Return [x, y] of the center of cell containing provided text 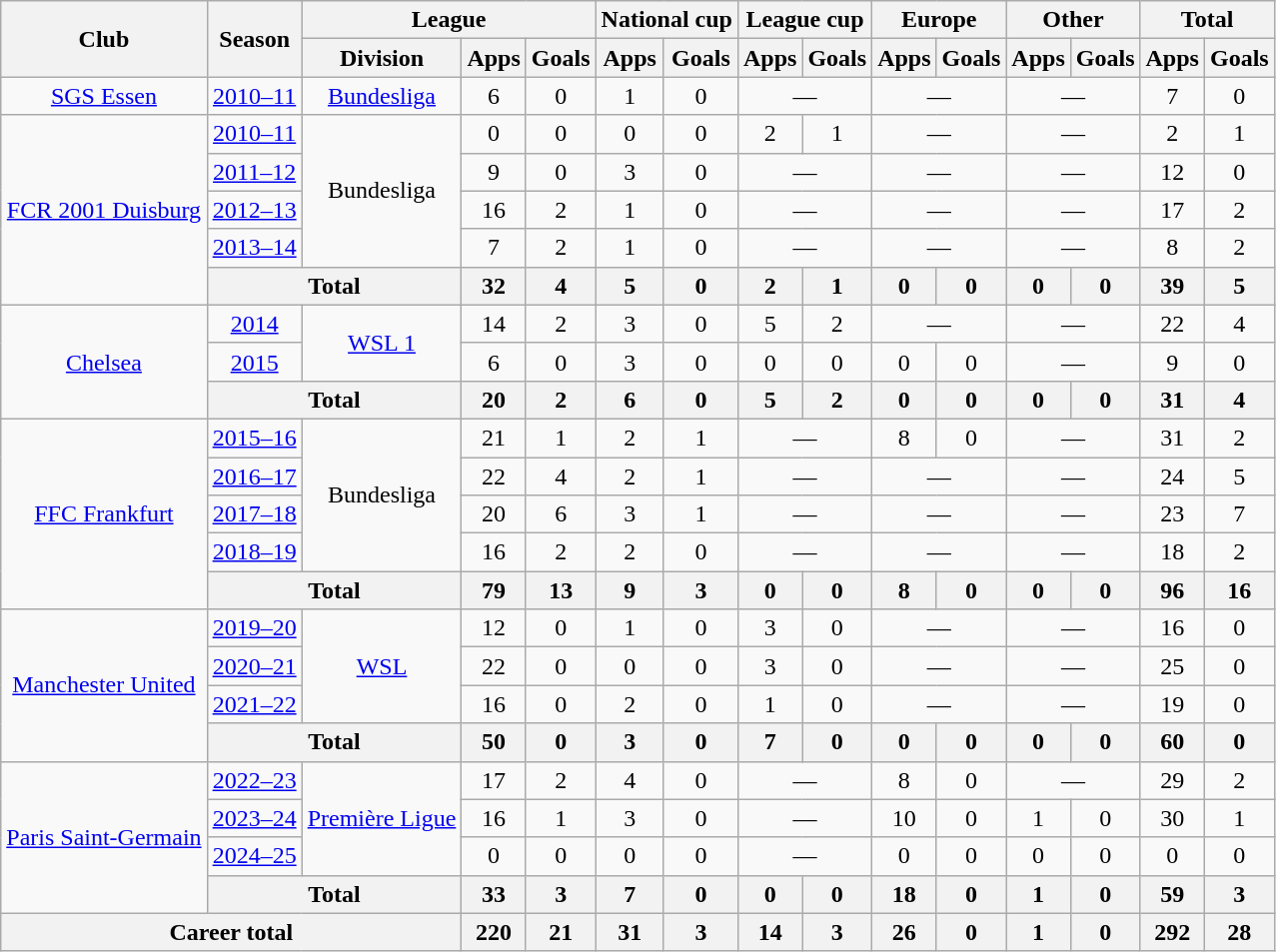
2014 [254, 324]
19 [1172, 704]
10 [904, 818]
WSL [382, 666]
2011–12 [254, 172]
33 [494, 894]
220 [494, 932]
2024–25 [254, 856]
2012–13 [254, 210]
League [449, 20]
25 [1172, 666]
Manchester United [104, 685]
SGS Essen [104, 96]
Paris Saint-Germain [104, 837]
13 [561, 590]
FFC Frankfurt [104, 513]
292 [1172, 932]
Division [382, 58]
League cup [804, 20]
2023–24 [254, 818]
2017–18 [254, 514]
2015–16 [254, 438]
59 [1172, 894]
29 [1172, 780]
Other [1073, 20]
Season [254, 39]
National cup [666, 20]
60 [1172, 742]
2013–14 [254, 248]
Europe [939, 20]
Première Ligue [382, 818]
2018–19 [254, 552]
28 [1239, 932]
50 [494, 742]
2021–22 [254, 704]
Club [104, 39]
FCR 2001 Duisburg [104, 210]
2015 [254, 362]
2020–21 [254, 666]
Career total [232, 932]
26 [904, 932]
32 [494, 286]
30 [1172, 818]
2019–20 [254, 628]
79 [494, 590]
96 [1172, 590]
23 [1172, 514]
WSL 1 [382, 343]
2022–23 [254, 780]
24 [1172, 476]
39 [1172, 286]
Chelsea [104, 362]
2016–17 [254, 476]
